Detect which cell encompasses the target text, then output its (X, Y) center coordinate. 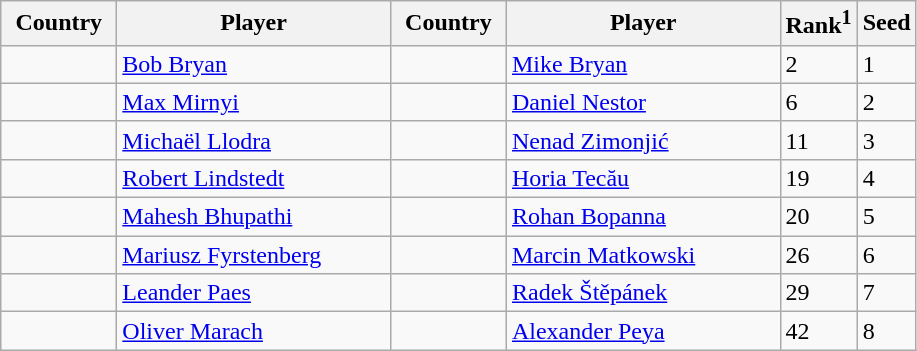
4 (886, 178)
Daniel Nestor (643, 102)
Mahesh Bhupathi (254, 217)
Robert Lindstedt (254, 178)
Rank1 (818, 24)
Rohan Bopanna (643, 217)
29 (818, 293)
8 (886, 331)
Leander Paes (254, 293)
Mariusz Fyrstenberg (254, 255)
1 (886, 64)
42 (818, 331)
26 (818, 255)
11 (818, 140)
Mike Bryan (643, 64)
Radek Štěpánek (643, 293)
Nenad Zimonjić (643, 140)
5 (886, 217)
7 (886, 293)
Bob Bryan (254, 64)
Seed (886, 24)
Horia Tecău (643, 178)
20 (818, 217)
19 (818, 178)
Max Mirnyi (254, 102)
Marcin Matkowski (643, 255)
3 (886, 140)
Oliver Marach (254, 331)
Alexander Peya (643, 331)
Michaël Llodra (254, 140)
